Return the (X, Y) coordinate for the center point of the cell that contains the specified text.  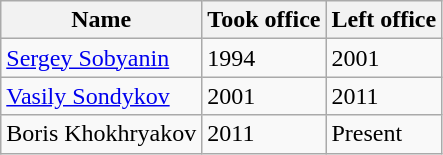
Name (102, 20)
Vasily Sondykov (102, 96)
1994 (264, 58)
Took office (264, 20)
Present (384, 134)
Sergey Sobyanin (102, 58)
Boris Khokhryakov (102, 134)
Left office (384, 20)
